Identify which cell holds the provided text, then report its (x, y) central coordinate. 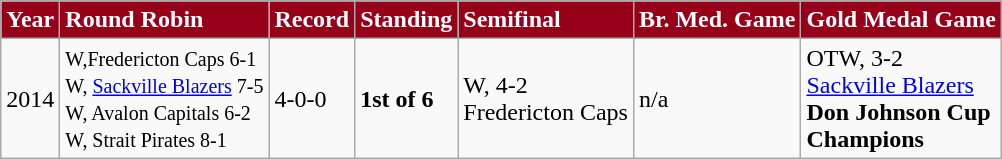
Br. Med. Game (716, 20)
OTW, 3-2Sackville BlazersDon Johnson Cup Champions (901, 98)
2014 (30, 98)
W, 4-2Fredericton Caps (546, 98)
Year (30, 20)
n/a (716, 98)
Round Robin (164, 20)
4-0-0 (312, 98)
Standing (406, 20)
Semifinal (546, 20)
Gold Medal Game (901, 20)
W,Fredericton Caps 6-1W, Sackville Blazers 7-5W, Avalon Capitals 6-2W, Strait Pirates 8-1 (164, 98)
Record (312, 20)
1st of 6 (406, 98)
